Detect which cell encompasses the target text, then output its (X, Y) center coordinate. 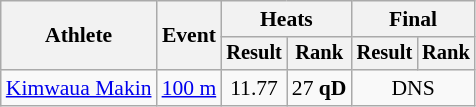
Event (190, 36)
DNS (414, 88)
Final (414, 19)
100 m (190, 88)
27 qD (320, 88)
Heats (286, 19)
Athlete (79, 36)
Kimwaua Makin (79, 88)
11.77 (254, 88)
